Capture the cell that displays the provided text and extract its [x, y] central coordinate. 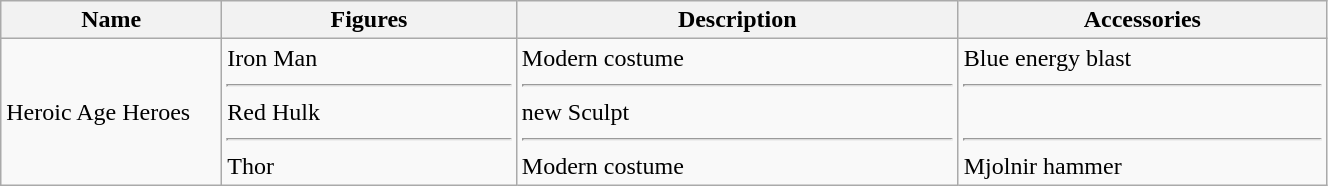
Description [737, 20]
Modern costumenew SculptModern costume [737, 112]
Figures [370, 20]
Blue energy blast Mjolnir hammer [1142, 112]
Iron Man Red HulkThor [370, 112]
Accessories [1142, 20]
Heroic Age Heroes [112, 112]
Name [112, 20]
